Scan for the cell matching the given text and deliver its (X, Y) coordinate at center. 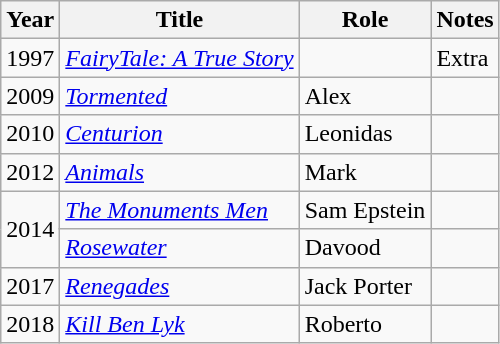
Role (365, 20)
FairyTale: A True Story (180, 58)
Rosewater (180, 248)
Year (30, 20)
Leonidas (365, 134)
Notes (465, 20)
Mark (365, 172)
Title (180, 20)
Roberto (365, 324)
1997 (30, 58)
2014 (30, 229)
Centurion (180, 134)
Animals (180, 172)
Renegades (180, 286)
2017 (30, 286)
2012 (30, 172)
Jack Porter (365, 286)
Sam Epstein (365, 210)
Tormented (180, 96)
Davood (365, 248)
2018 (30, 324)
2009 (30, 96)
2010 (30, 134)
Kill Ben Lyk (180, 324)
Extra (465, 58)
The Monuments Men (180, 210)
Alex (365, 96)
